Identify which cell holds the provided text, then report its [x, y] central coordinate. 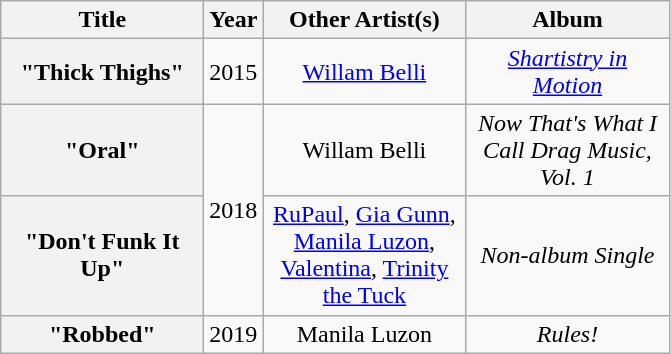
2015 [234, 72]
Title [102, 20]
Shartistry in Motion [568, 72]
Year [234, 20]
"Thick Thighs" [102, 72]
Album [568, 20]
Other Artist(s) [364, 20]
"Oral" [102, 150]
2018 [234, 210]
Now That's What I Call Drag Music, Vol. 1 [568, 150]
Manila Luzon [364, 334]
2019 [234, 334]
"Robbed" [102, 334]
RuPaul, Gia Gunn, Manila Luzon, Valentina, Trinity the Tuck [364, 256]
"Don't Funk It Up" [102, 256]
Rules! [568, 334]
Non-album Single [568, 256]
